Determine the (X, Y) coordinate at the center of the cell enclosing the given text.  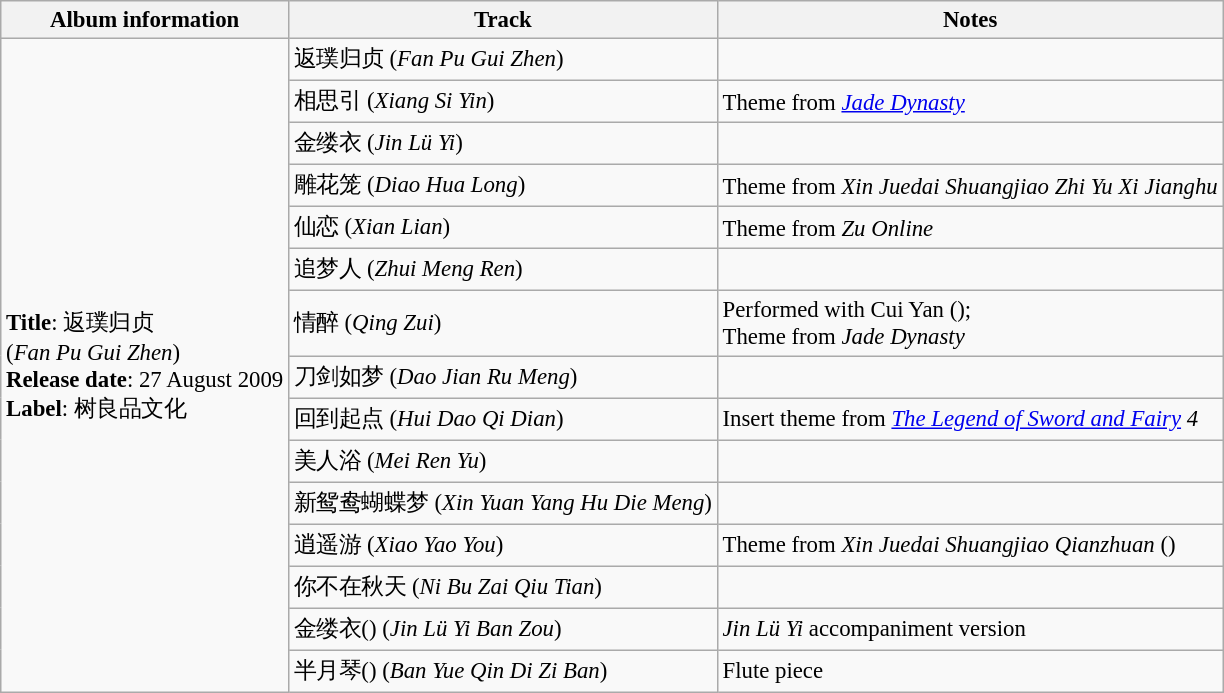
追梦人 (Zhui Meng Ren) (504, 270)
金缕衣 (Jin Lü Yi) (504, 144)
Track (504, 20)
仙恋 (Xian Lian) (504, 228)
Album information (145, 20)
Theme from Zu Online (970, 228)
雕花笼 (Diao Hua Long) (504, 186)
你不在秋天 (Ni Bu Zai Qiu Tian) (504, 587)
半月琴() (Ban Yue Qin Di Zi Ban) (504, 671)
Performed with Cui Yan ();Theme from Jade Dynasty (970, 324)
Insert theme from The Legend of Sword and Fairy 4 (970, 419)
相思引 (Xiang Si Yin) (504, 102)
逍遥游 (Xiao Yao You) (504, 545)
回到起点 (Hui Dao Qi Dian) (504, 419)
Title: 返璞归贞(Fan Pu Gui Zhen)Release date: 27 August 2009Label: 树良品文化 (145, 366)
美人浴 (Mei Ren Yu) (504, 461)
Notes (970, 20)
Jin Lü Yi accompaniment version (970, 629)
返璞归贞 (Fan Pu Gui Zhen) (504, 60)
Theme from Xin Juedai Shuangjiao Qianzhuan () (970, 545)
金缕衣() (Jin Lü Yi Ban Zou) (504, 629)
Flute piece (970, 671)
Theme from Xin Juedai Shuangjiao Zhi Yu Xi Jianghu (970, 186)
Theme from Jade Dynasty (970, 102)
情醉 (Qing Zui) (504, 324)
新鸳鸯蝴蝶梦 (Xin Yuan Yang Hu Die Meng) (504, 503)
刀剑如梦 (Dao Jian Ru Meng) (504, 377)
